Provide the (X, Y) coordinate of the cell's center where the given text is located.  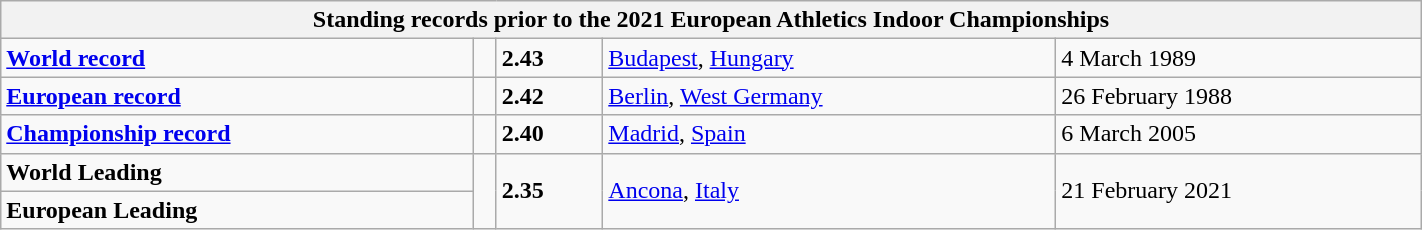
4 March 1989 (1238, 58)
2.35 (550, 191)
Budapest, Hungary (830, 58)
6 March 2005 (1238, 134)
Berlin, West Germany (830, 96)
21 February 2021 (1238, 191)
Madrid, Spain (830, 134)
Championship record (238, 134)
World Leading (238, 172)
Standing records prior to the 2021 European Athletics Indoor Championships (711, 20)
2.43 (550, 58)
26 February 1988 (1238, 96)
Ancona, Italy (830, 191)
World record (238, 58)
2.42 (550, 96)
2.40 (550, 134)
European record (238, 96)
European Leading (238, 210)
